Determine the [X, Y] coordinate at the center of the cell enclosing the given text.  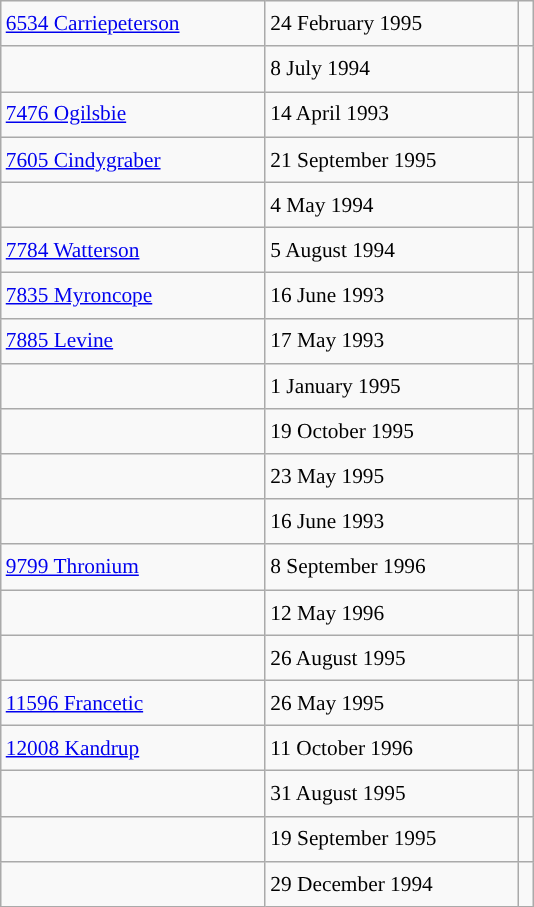
29 December 1994 [392, 884]
8 July 1994 [392, 68]
4 May 1994 [392, 204]
19 October 1995 [392, 432]
7835 Myroncope [134, 296]
19 September 1995 [392, 838]
12008 Kandrup [134, 748]
17 May 1993 [392, 340]
23 May 1995 [392, 476]
26 August 1995 [392, 658]
26 May 1995 [392, 702]
7784 Watterson [134, 250]
7605 Cindygraber [134, 160]
14 April 1993 [392, 114]
9799 Thronium [134, 566]
21 September 1995 [392, 160]
31 August 1995 [392, 794]
11 October 1996 [392, 748]
1 January 1995 [392, 386]
6534 Carriepeterson [134, 24]
5 August 1994 [392, 250]
12 May 1996 [392, 612]
7476 Ogilsbie [134, 114]
11596 Francetic [134, 702]
7885 Levine [134, 340]
24 February 1995 [392, 24]
8 September 1996 [392, 566]
